Extract the [X, Y] coordinate from the center of the cell holding the provided text.  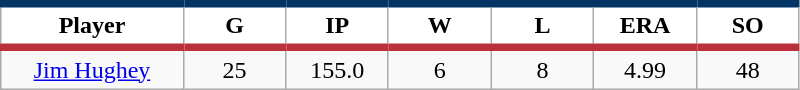
6 [440, 68]
155.0 [338, 68]
G [234, 26]
IP [338, 26]
W [440, 26]
ERA [646, 26]
48 [748, 68]
4.99 [646, 68]
8 [542, 68]
25 [234, 68]
L [542, 26]
SO [748, 26]
Jim Hughey [92, 68]
Player [92, 26]
